Scan for the cell matching the given text and deliver its [X, Y] coordinate at center. 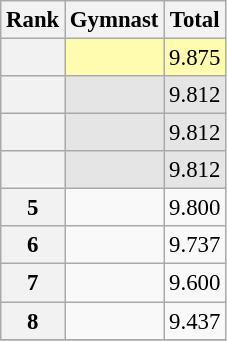
6 [33, 245]
9.737 [195, 245]
Rank [33, 20]
9.875 [195, 58]
Gymnast [114, 20]
Total [195, 20]
5 [33, 208]
9.800 [195, 208]
7 [33, 283]
9.600 [195, 283]
9.437 [195, 321]
8 [33, 321]
